Identify which cell holds the provided text, then report its [X, Y] central coordinate. 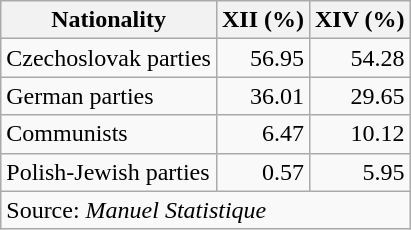
Nationality [109, 20]
36.01 [262, 96]
54.28 [360, 58]
Polish-Jewish parties [109, 172]
German parties [109, 96]
0.57 [262, 172]
29.65 [360, 96]
6.47 [262, 134]
XIV (%) [360, 20]
XII (%) [262, 20]
Czechoslovak parties [109, 58]
Communists [109, 134]
Source: Manuel Statistique [206, 210]
5.95 [360, 172]
56.95 [262, 58]
10.12 [360, 134]
